Search for the cell housing the specified text and yield its (X, Y) center coordinate. 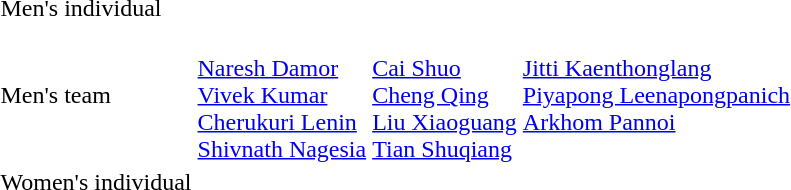
Cai ShuoCheng QingLiu XiaoguangTian Shuqiang (445, 95)
Naresh DamorVivek KumarCherukuri LeninShivnath Nagesia (282, 95)
Jitti KaenthonglangPiyapong LeenapongpanichArkhom Pannoi (656, 95)
